Identify which cell holds the provided text, then report its [x, y] central coordinate. 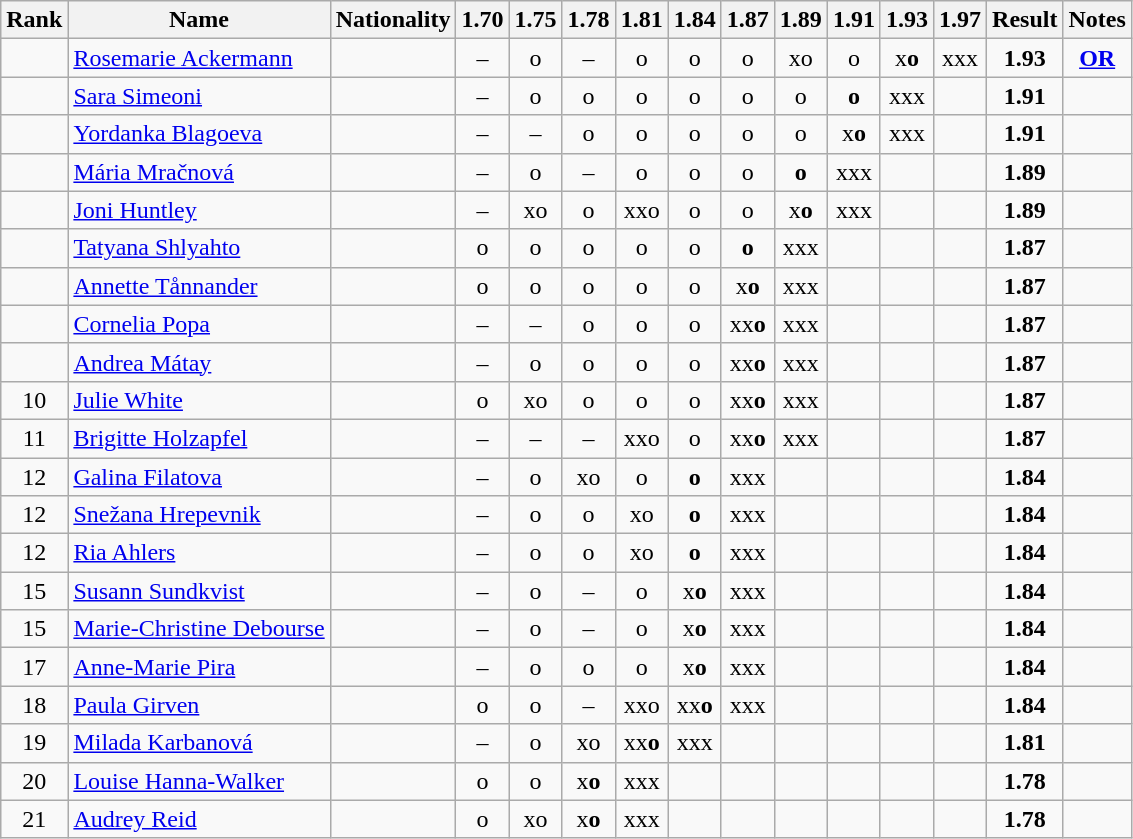
Susann Sundkvist [199, 591]
Rank [34, 20]
21 [34, 819]
11 [34, 438]
Tatyana Shlyahto [199, 248]
Name [199, 20]
1.97 [960, 20]
Anne-Marie Pira [199, 667]
18 [34, 705]
Result [1025, 20]
Yordanka Blagoeva [199, 134]
10 [34, 400]
Louise Hanna-Walker [199, 781]
Nationality [393, 20]
Notes [1097, 20]
Cornelia Popa [199, 324]
Galina Filatova [199, 477]
20 [34, 781]
Rosemarie Ackermann [199, 58]
Brigitte Holzapfel [199, 438]
Audrey Reid [199, 819]
Milada Karbanová [199, 743]
19 [34, 743]
1.75 [536, 20]
Sara Simeoni [199, 96]
17 [34, 667]
Snežana Hrepevnik [199, 515]
Ria Ahlers [199, 553]
Julie White [199, 400]
Annette Tånnander [199, 286]
OR [1097, 58]
Marie-Christine Debourse [199, 629]
Joni Huntley [199, 210]
Paula Girven [199, 705]
Mária Mračnová [199, 172]
1.70 [482, 20]
Andrea Mátay [199, 362]
